Identify which cell holds the provided text, then report its (X, Y) central coordinate. 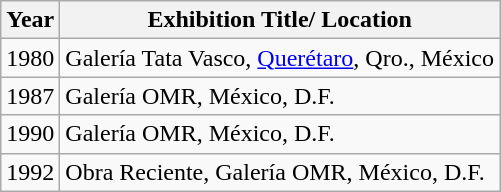
Exhibition Title/ Location (280, 20)
Galería Tata Vasco, Querétaro, Qro., México (280, 58)
1992 (30, 172)
Year (30, 20)
1987 (30, 96)
Obra Reciente, Galería OMR, México, D.F. (280, 172)
1990 (30, 134)
1980 (30, 58)
